Detect which cell encompasses the target text, then output its (x, y) center coordinate. 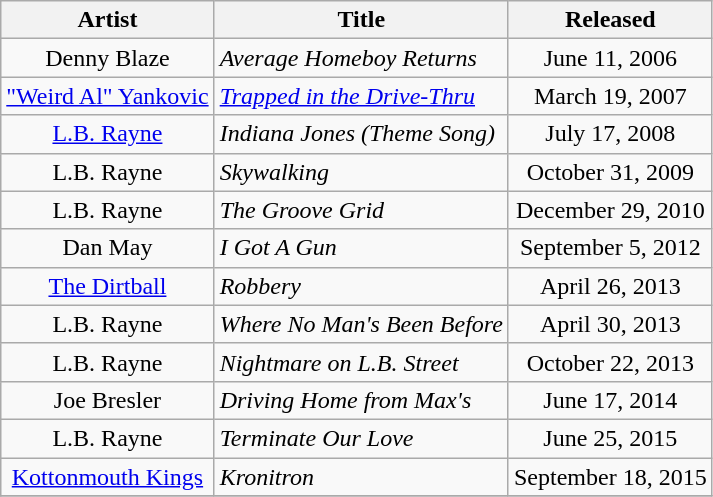
June 17, 2014 (610, 400)
The Dirtball (108, 286)
April 30, 2013 (610, 324)
Kottonmouth Kings (108, 477)
September 5, 2012 (610, 248)
Dan May (108, 248)
Trapped in the Drive-Thru (361, 96)
Average Homeboy Returns (361, 58)
June 25, 2015 (610, 438)
Robbery (361, 286)
I Got A Gun (361, 248)
October 22, 2013 (610, 362)
Denny Blaze (108, 58)
Nightmare on L.B. Street (361, 362)
"Weird Al" Yankovic (108, 96)
June 11, 2006 (610, 58)
Released (610, 20)
Driving Home from Max's (361, 400)
Kronitron (361, 477)
Where No Man's Been Before (361, 324)
Title (361, 20)
July 17, 2008 (610, 134)
September 18, 2015 (610, 477)
October 31, 2009 (610, 172)
Indiana Jones (Theme Song) (361, 134)
December 29, 2010 (610, 210)
The Groove Grid (361, 210)
Joe Bresler (108, 400)
April 26, 2013 (610, 286)
Terminate Our Love (361, 438)
Artist (108, 20)
Skywalking (361, 172)
March 19, 2007 (610, 96)
